Output the [x, y] coordinate of the center of the cell containing the given text.  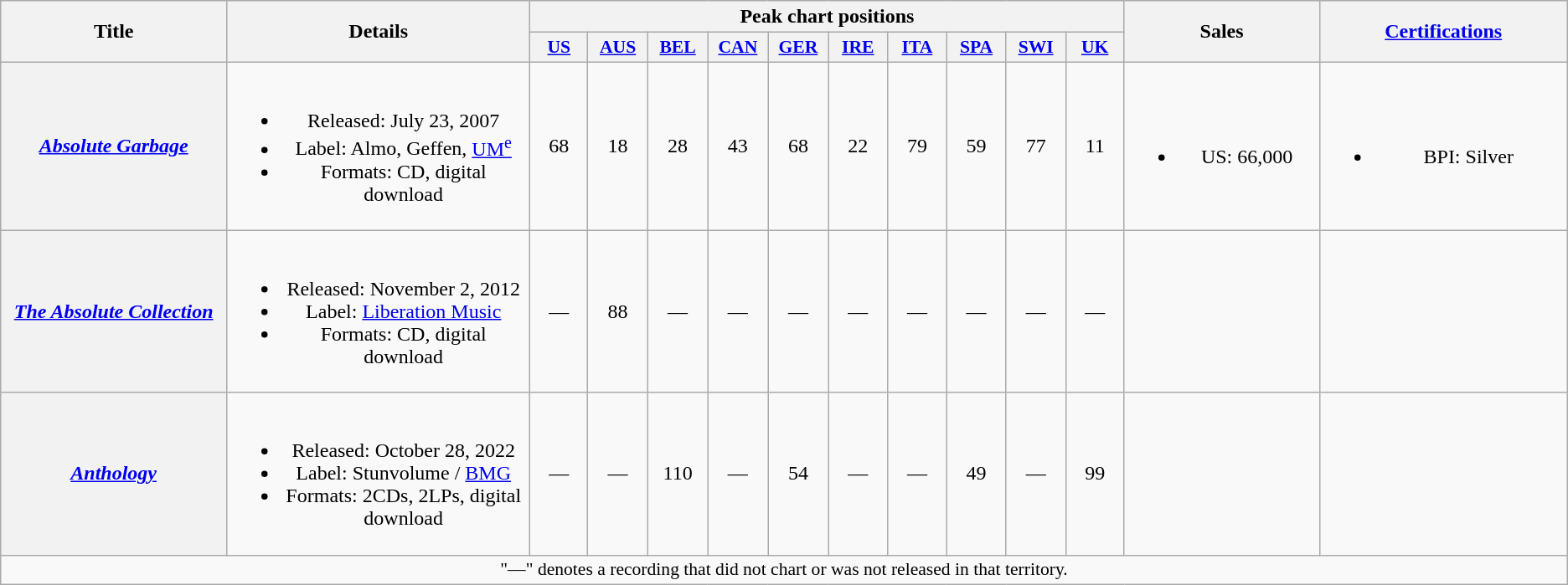
BPI: Silver [1443, 146]
AUS [618, 48]
99 [1095, 474]
Released: October 28, 2022Label: Stunvolume / BMGFormats: 2CDs, 2LPs, digital download [379, 474]
IRE [858, 48]
77 [1035, 146]
BEL [677, 48]
GER [798, 48]
"—" denotes a recording that did not chart or was not released in that territory. [784, 570]
Sales [1221, 32]
ITA [917, 48]
US: 66,000 [1221, 146]
SWI [1035, 48]
Released: November 2, 2012Label: Liberation MusicFormats: CD, digital download [379, 311]
The Absolute Collection [114, 311]
Peak chart positions [828, 17]
59 [977, 146]
Details [379, 32]
43 [738, 146]
Absolute Garbage [114, 146]
11 [1095, 146]
US [560, 48]
88 [618, 311]
Anthology [114, 474]
79 [917, 146]
54 [798, 474]
Title [114, 32]
28 [677, 146]
UK [1095, 48]
SPA [977, 48]
22 [858, 146]
CAN [738, 48]
Certifications [1443, 32]
49 [977, 474]
110 [677, 474]
18 [618, 146]
Released: July 23, 2007Label: Almo, Geffen, UMeFormats: CD, digital download [379, 146]
